Find where the given text appears and provide that cell's center as (X, Y) coordinate. 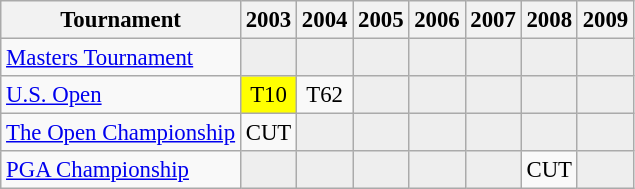
T10 (268, 95)
U.S. Open (121, 95)
The Open Championship (121, 133)
2004 (325, 20)
2009 (605, 20)
2008 (549, 20)
2005 (381, 20)
2003 (268, 20)
PGA Championship (121, 170)
2007 (493, 20)
Tournament (121, 20)
T62 (325, 95)
2006 (437, 20)
Masters Tournament (121, 58)
